Capture the cell that displays the provided text and extract its (x, y) central coordinate. 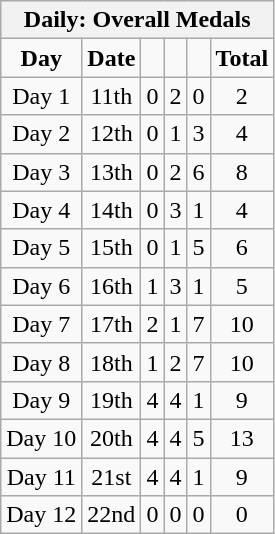
Date (112, 58)
Day 10 (42, 438)
13th (112, 172)
16th (112, 286)
12th (112, 134)
Day 6 (42, 286)
Day 3 (42, 172)
Day 8 (42, 362)
21st (112, 477)
17th (112, 324)
18th (112, 362)
11th (112, 96)
8 (242, 172)
Day 4 (42, 210)
22nd (112, 515)
Day 5 (42, 248)
Day (42, 58)
Daily: Overall Medals (138, 20)
Day 2 (42, 134)
Day 1 (42, 96)
13 (242, 438)
Day 7 (42, 324)
15th (112, 248)
Day 9 (42, 400)
Day 12 (42, 515)
14th (112, 210)
Total (242, 58)
19th (112, 400)
20th (112, 438)
Day 11 (42, 477)
